From the cell containing the given text, extract its center point as (X, Y) coordinate. 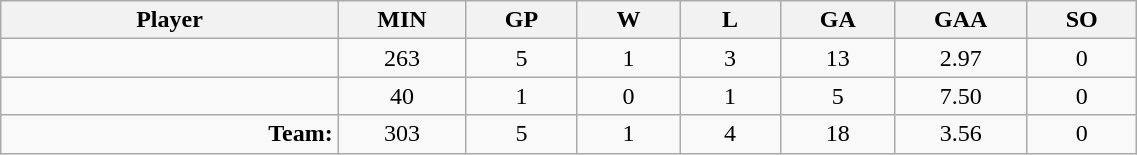
13 (838, 58)
GAA (961, 20)
GA (838, 20)
W (628, 20)
3 (730, 58)
4 (730, 134)
18 (838, 134)
GP (522, 20)
3.56 (961, 134)
SO (1081, 20)
303 (402, 134)
Team: (170, 134)
40 (402, 96)
2.97 (961, 58)
Player (170, 20)
MIN (402, 20)
263 (402, 58)
L (730, 20)
7.50 (961, 96)
